For the text-containing cell, return its midpoint in [X, Y] coordinate format. 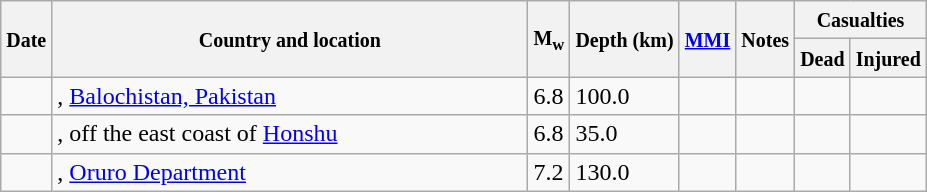
Country and location [290, 39]
Casualties [861, 20]
Depth (km) [624, 39]
35.0 [624, 134]
MMI [708, 39]
7.2 [549, 172]
130.0 [624, 172]
, Oruro Department [290, 172]
Notes [766, 39]
100.0 [624, 96]
Dead [823, 58]
, Balochistan, Pakistan [290, 96]
Mw [549, 39]
Injured [888, 58]
Date [26, 39]
, off the east coast of Honshu [290, 134]
